Capture the cell that displays the provided text and extract its (x, y) central coordinate. 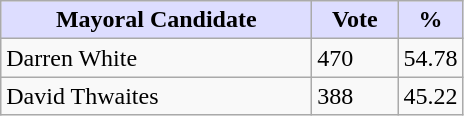
470 (355, 58)
Darren White (156, 58)
54.78 (430, 58)
45.22 (430, 96)
David Thwaites (156, 96)
388 (355, 96)
Mayoral Candidate (156, 20)
% (430, 20)
Vote (355, 20)
